Identify which cell holds the provided text, then report its [X, Y] central coordinate. 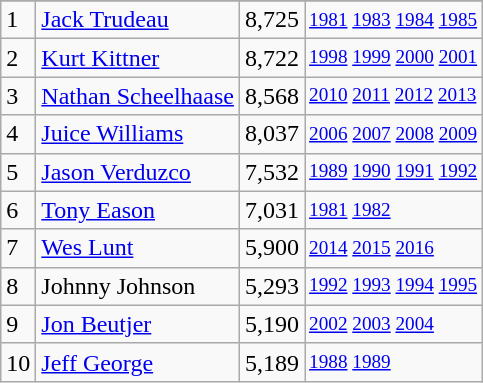
Tony Eason [138, 210]
1 [18, 20]
2014 2015 2016 [394, 248]
9 [18, 324]
8,568 [272, 96]
Kurt Kittner [138, 58]
8,725 [272, 20]
5,189 [272, 362]
7 [18, 248]
5 [18, 172]
Jeff George [138, 362]
2 [18, 58]
5,190 [272, 324]
2006 2007 2008 2009 [394, 134]
Jack Trudeau [138, 20]
Jason Verduzco [138, 172]
Juice Williams [138, 134]
10 [18, 362]
1998 1999 2000 2001 [394, 58]
7,532 [272, 172]
6 [18, 210]
1981 1982 [394, 210]
1981 1983 1984 1985 [394, 20]
8 [18, 286]
1988 1989 [394, 362]
8,722 [272, 58]
2010 2011 2012 2013 [394, 96]
Nathan Scheelhaase [138, 96]
4 [18, 134]
1992 1993 1994 1995 [394, 286]
1989 1990 1991 1992 [394, 172]
2002 2003 2004 [394, 324]
Jon Beutjer [138, 324]
5,293 [272, 286]
8,037 [272, 134]
Johnny Johnson [138, 286]
7,031 [272, 210]
Wes Lunt [138, 248]
3 [18, 96]
5,900 [272, 248]
